Scan for the cell matching the given text and deliver its (X, Y) coordinate at center. 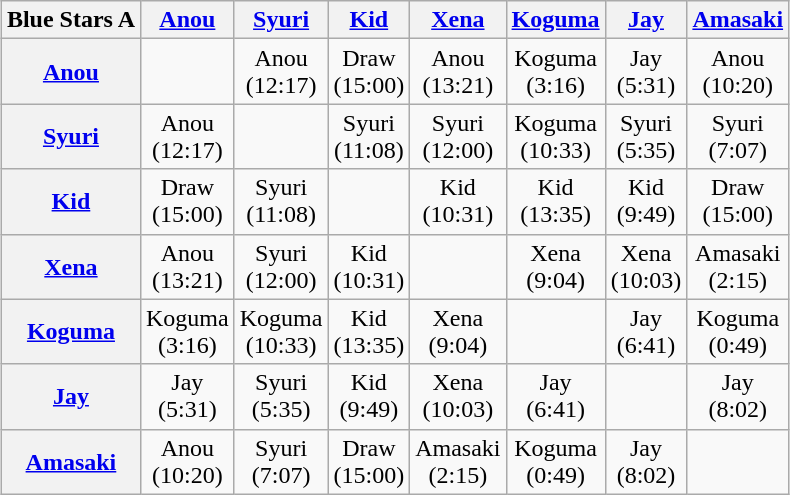
Kid(13:35) (369, 332)
Kid (13:35) (556, 202)
Blue Stars A (70, 20)
